Extract the (X, Y) coordinate from the center of the cell holding the provided text.  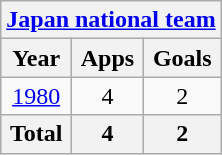
1980 (36, 96)
Total (36, 134)
Japan national team (111, 20)
Year (36, 58)
Apps (108, 58)
Goals (182, 58)
